Find where the given text appears and provide that cell's center as [X, Y] coordinate. 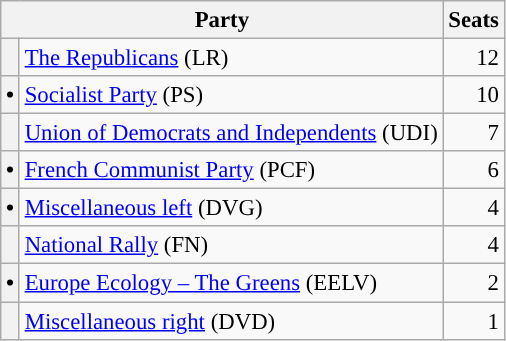
2 [474, 283]
Party [222, 20]
Socialist Party (PS) [231, 95]
10 [474, 95]
Miscellaneous right (DVD) [231, 321]
12 [474, 58]
Seats [474, 20]
Union of Democrats and Independents (UDI) [231, 133]
The Republicans (LR) [231, 58]
Europe Ecology – The Greens (EELV) [231, 283]
1 [474, 321]
French Communist Party (PCF) [231, 170]
Miscellaneous left (DVG) [231, 208]
National Rally (FN) [231, 245]
7 [474, 133]
6 [474, 170]
